Capture the cell that displays the provided text and extract its [x, y] central coordinate. 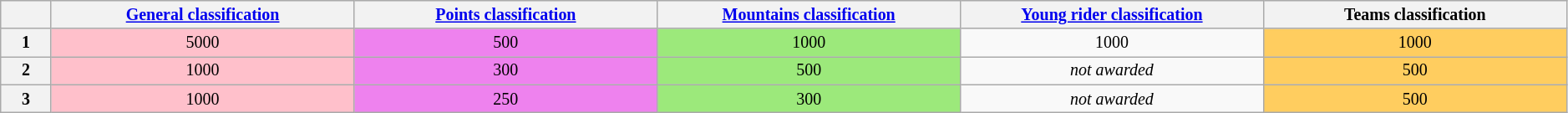
Mountains classification [809, 15]
250 [506, 99]
5000 [202, 44]
Young rider classification [1113, 15]
1 [26, 44]
3 [26, 99]
Teams classification [1415, 15]
2 [26, 70]
General classification [202, 15]
Points classification [506, 15]
